Determine the [x, y] coordinate at the center of the cell enclosing the given text.  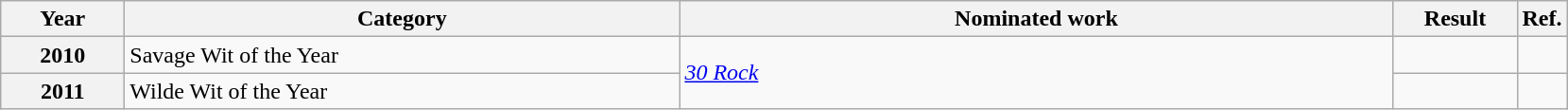
Category [403, 19]
2011 [62, 91]
Wilde Wit of the Year [403, 91]
Year [62, 19]
30 Rock [1036, 73]
Nominated work [1036, 19]
Savage Wit of the Year [403, 55]
Ref. [1542, 19]
2010 [62, 55]
Result [1456, 19]
